Provide the (X, Y) coordinate of the cell's center where the given text is located.  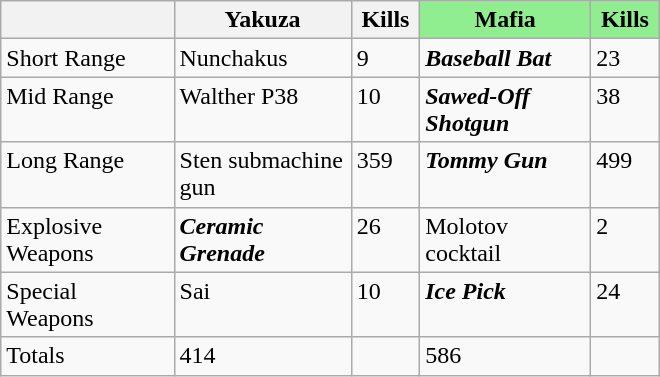
Molotov cocktail (506, 240)
359 (386, 174)
Ceramic Grenade (262, 240)
586 (506, 356)
Sai (262, 304)
Walther P38 (262, 110)
38 (626, 110)
Nunchakus (262, 58)
Ice Pick (506, 304)
414 (262, 356)
Yakuza (262, 20)
2 (626, 240)
499 (626, 174)
Sten submachine gun (262, 174)
Short Range (88, 58)
Explosive Weapons (88, 240)
Special Weapons (88, 304)
Mid Range (88, 110)
24 (626, 304)
Tommy Gun (506, 174)
26 (386, 240)
Sawed-Off Shotgun (506, 110)
9 (386, 58)
23 (626, 58)
Long Range (88, 174)
Mafia (506, 20)
Totals (88, 356)
Baseball Bat (506, 58)
